Locate the cell with the specified text and output its [X, Y] center coordinate. 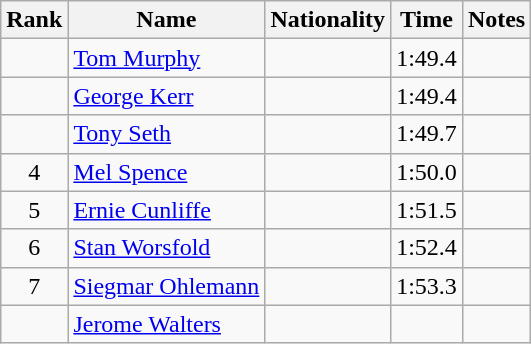
1:50.0 [427, 172]
Tom Murphy [166, 58]
6 [34, 248]
Name [166, 20]
Stan Worsfold [166, 248]
Rank [34, 20]
7 [34, 286]
Jerome Walters [166, 324]
4 [34, 172]
Tony Seth [166, 134]
1:52.4 [427, 248]
Mel Spence [166, 172]
George Kerr [166, 96]
Nationality [328, 20]
Ernie Cunliffe [166, 210]
Siegmar Ohlemann [166, 286]
1:49.7 [427, 134]
Time [427, 20]
Notes [496, 20]
1:53.3 [427, 286]
1:51.5 [427, 210]
5 [34, 210]
